Detect which cell encompasses the target text, then output its (X, Y) center coordinate. 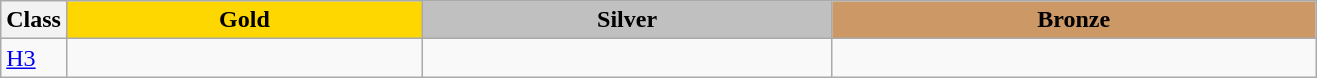
Class (34, 20)
H3 (34, 58)
Bronze (1074, 20)
Silver (626, 20)
Gold (244, 20)
